Scan for the cell matching the given text and deliver its (x, y) coordinate at center. 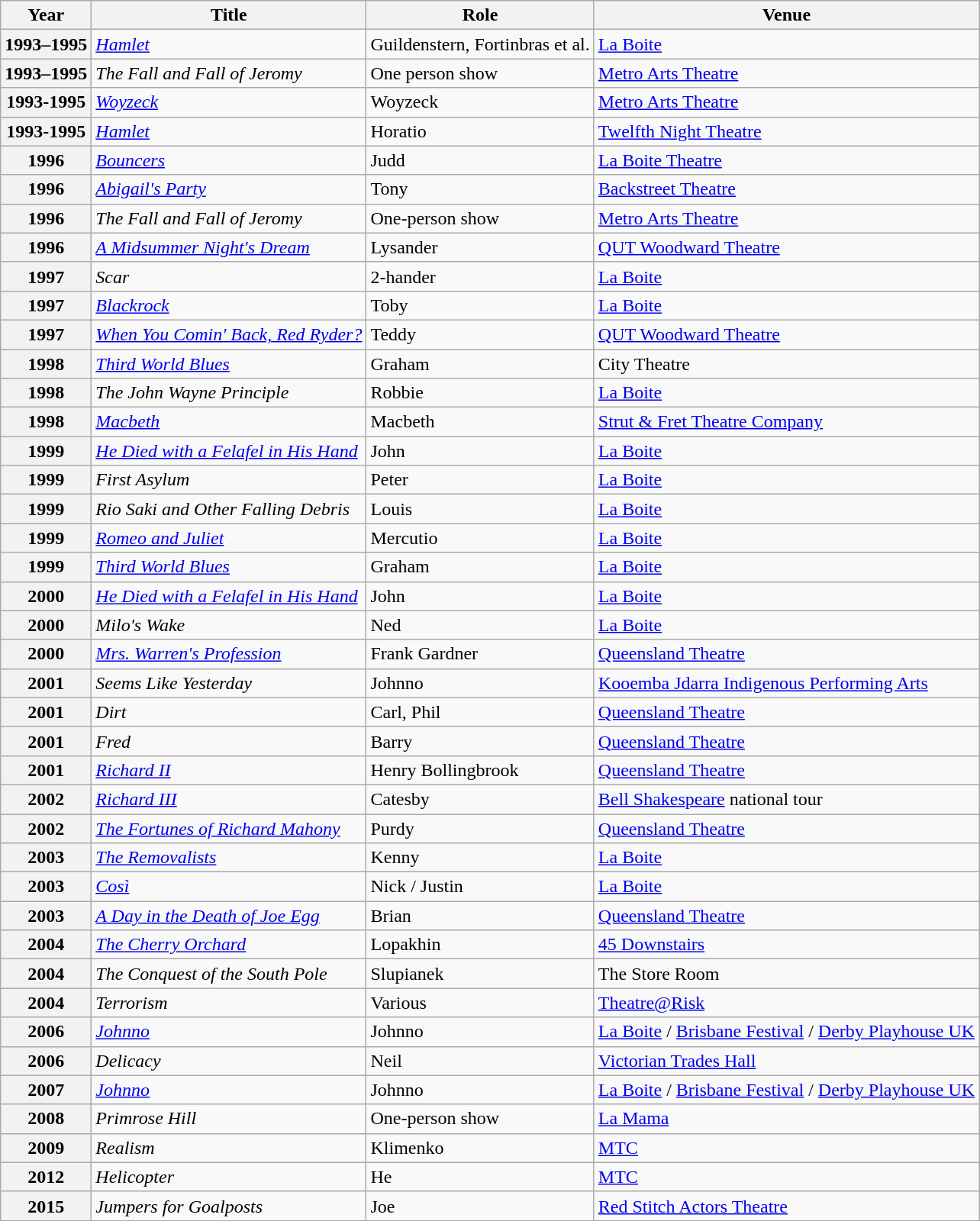
Guildenstern, Fortinbras et al. (480, 44)
Bell Shakespeare national tour (786, 799)
Carl, Phil (480, 712)
Mercutio (480, 538)
Twelfth Night Theatre (786, 131)
Backstreet Theatre (786, 189)
Scar (229, 276)
City Theatre (786, 364)
Realism (229, 1148)
The Cherry Orchard (229, 945)
A Midsummer Night's Dream (229, 247)
Così (229, 887)
Bouncers (229, 160)
Various (480, 1003)
Barry (480, 741)
Louis (480, 509)
Fred (229, 741)
2009 (46, 1148)
Frank Gardner (480, 654)
2008 (46, 1119)
The Removalists (229, 858)
Jumpers for Goalposts (229, 1206)
La Boite Theatre (786, 160)
Teddy (480, 334)
Richard III (229, 799)
2007 (46, 1090)
Peter (480, 480)
2015 (46, 1206)
Toby (480, 305)
Victorian Trades Hall (786, 1061)
He (480, 1177)
Robbie (480, 393)
Romeo and Juliet (229, 538)
A Day in the Death of Joe Egg (229, 916)
Year (46, 15)
Blackrock (229, 305)
Rio Saki and Other Falling Debris (229, 509)
First Asylum (229, 480)
Seems Like Yesterday (229, 683)
Theatre@Risk (786, 1003)
Brian (480, 916)
Catesby (480, 799)
One person show (480, 73)
The Store Room (786, 974)
Lysander (480, 247)
The Fortunes of Richard Mahony (229, 828)
La Mama (786, 1119)
Horatio (480, 131)
Role (480, 15)
Ned (480, 625)
Purdy (480, 828)
Abigail's Party (229, 189)
Nick / Justin (480, 887)
Tony (480, 189)
Helicopter (229, 1177)
45 Downstairs (786, 945)
Mrs. Warren's Profession (229, 654)
Title (229, 15)
Judd (480, 160)
Terrorism (229, 1003)
Neil (480, 1061)
Delicacy (229, 1061)
Dirt (229, 712)
2-hander (480, 276)
Henry Bollingbrook (480, 770)
Klimenko (480, 1148)
Richard II (229, 770)
Primrose Hill (229, 1119)
Strut & Fret Theatre Company (786, 422)
Red Stitch Actors Theatre (786, 1206)
Venue (786, 15)
Kenny (480, 858)
Kooemba Jdarra Indigenous Performing Arts (786, 683)
2012 (46, 1177)
The John Wayne Principle (229, 393)
Slupianek (480, 974)
Lopakhin (480, 945)
When You Comin' Back, Red Ryder? (229, 334)
Milo's Wake (229, 625)
The Conquest of the South Pole (229, 974)
Joe (480, 1206)
